Capture the cell that displays the provided text and extract its (x, y) central coordinate. 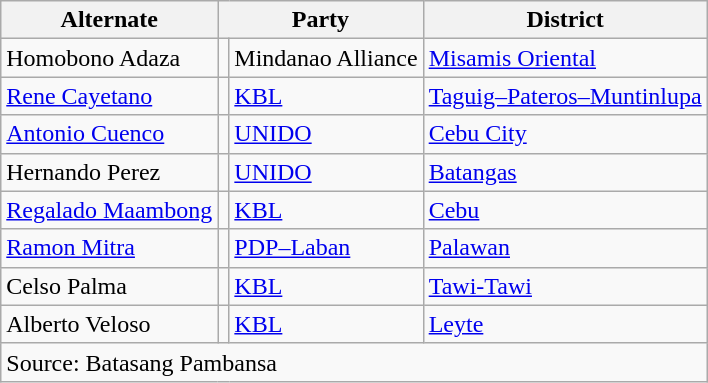
Tawi-Tawi (565, 286)
Cebu (565, 210)
Alberto Veloso (110, 324)
Hernando Perez (110, 172)
Rene Cayetano (110, 96)
Misamis Oriental (565, 58)
Alternate (110, 20)
Taguig–Pateros–Muntinlupa (565, 96)
Antonio Cuenco (110, 134)
Celso Palma (110, 286)
Palawan (565, 248)
Batangas (565, 172)
Leyte (565, 324)
Regalado Maambong (110, 210)
Homobono Adaza (110, 58)
Source: Batasang Pambansa (354, 362)
PDP–Laban (326, 248)
Ramon Mitra (110, 248)
District (565, 20)
Party (320, 20)
Mindanao Alliance (326, 58)
Cebu City (565, 134)
